Pinpoint the cell where the given text exists, returning its (X, Y) midpoint coordinate. 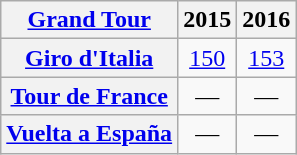
2015 (208, 20)
Tour de France (90, 96)
Giro d'Italia (90, 58)
Grand Tour (90, 20)
150 (208, 58)
Vuelta a España (90, 134)
153 (266, 58)
2016 (266, 20)
